For the text-containing cell, return its midpoint in (X, Y) coordinate format. 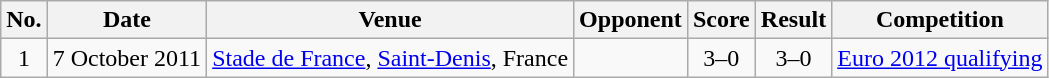
Venue (390, 20)
Opponent (631, 20)
Score (721, 20)
No. (24, 20)
Date (126, 20)
1 (24, 58)
Result (793, 20)
Competition (940, 20)
Stade de France, Saint-Denis, France (390, 58)
7 October 2011 (126, 58)
Euro 2012 qualifying (940, 58)
